For the text-containing cell, return its midpoint in [x, y] coordinate format. 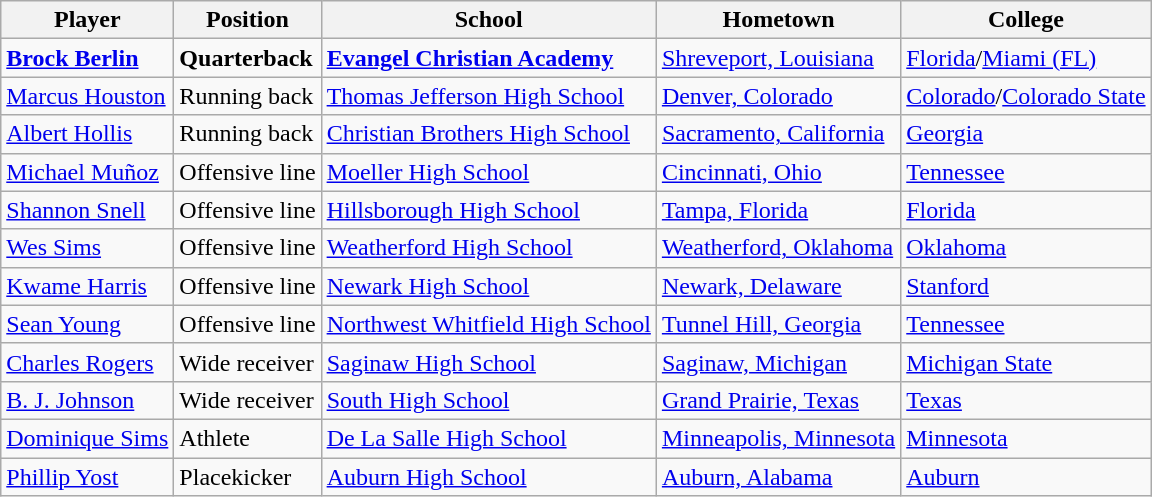
Hillsborough High School [488, 210]
Minnesota [1026, 438]
Michigan State [1026, 362]
Colorado/Colorado State [1026, 96]
Michael Muñoz [88, 172]
Texas [1026, 400]
Newark High School [488, 286]
Athlete [248, 438]
Placekicker [248, 477]
Evangel Christian Academy [488, 58]
Christian Brothers High School [488, 134]
Oklahoma [1026, 248]
Moeller High School [488, 172]
Florida/Miami (FL) [1026, 58]
Brock Berlin [88, 58]
Shannon Snell [88, 210]
Kwame Harris [88, 286]
Sean Young [88, 324]
Wes Sims [88, 248]
Weatherford, Oklahoma [778, 248]
Denver, Colorado [778, 96]
Player [88, 20]
Phillip Yost [88, 477]
De La Salle High School [488, 438]
Auburn [1026, 477]
Sacramento, California [778, 134]
Newark, Delaware [778, 286]
School [488, 20]
Hometown [778, 20]
Auburn, Alabama [778, 477]
Tunnel Hill, Georgia [778, 324]
Grand Prairie, Texas [778, 400]
Weatherford High School [488, 248]
Minneapolis, Minnesota [778, 438]
Florida [1026, 210]
Albert Hollis [88, 134]
Saginaw High School [488, 362]
Marcus Houston [88, 96]
Tampa, Florida [778, 210]
Charles Rogers [88, 362]
Shreveport, Louisiana [778, 58]
Thomas Jefferson High School [488, 96]
Position [248, 20]
Saginaw, Michigan [778, 362]
Auburn High School [488, 477]
College [1026, 20]
Georgia [1026, 134]
South High School [488, 400]
Dominique Sims [88, 438]
B. J. Johnson [88, 400]
Northwest Whitfield High School [488, 324]
Cincinnati, Ohio [778, 172]
Stanford [1026, 286]
Quarterback [248, 58]
